Return [X, Y] of the center of cell containing provided text 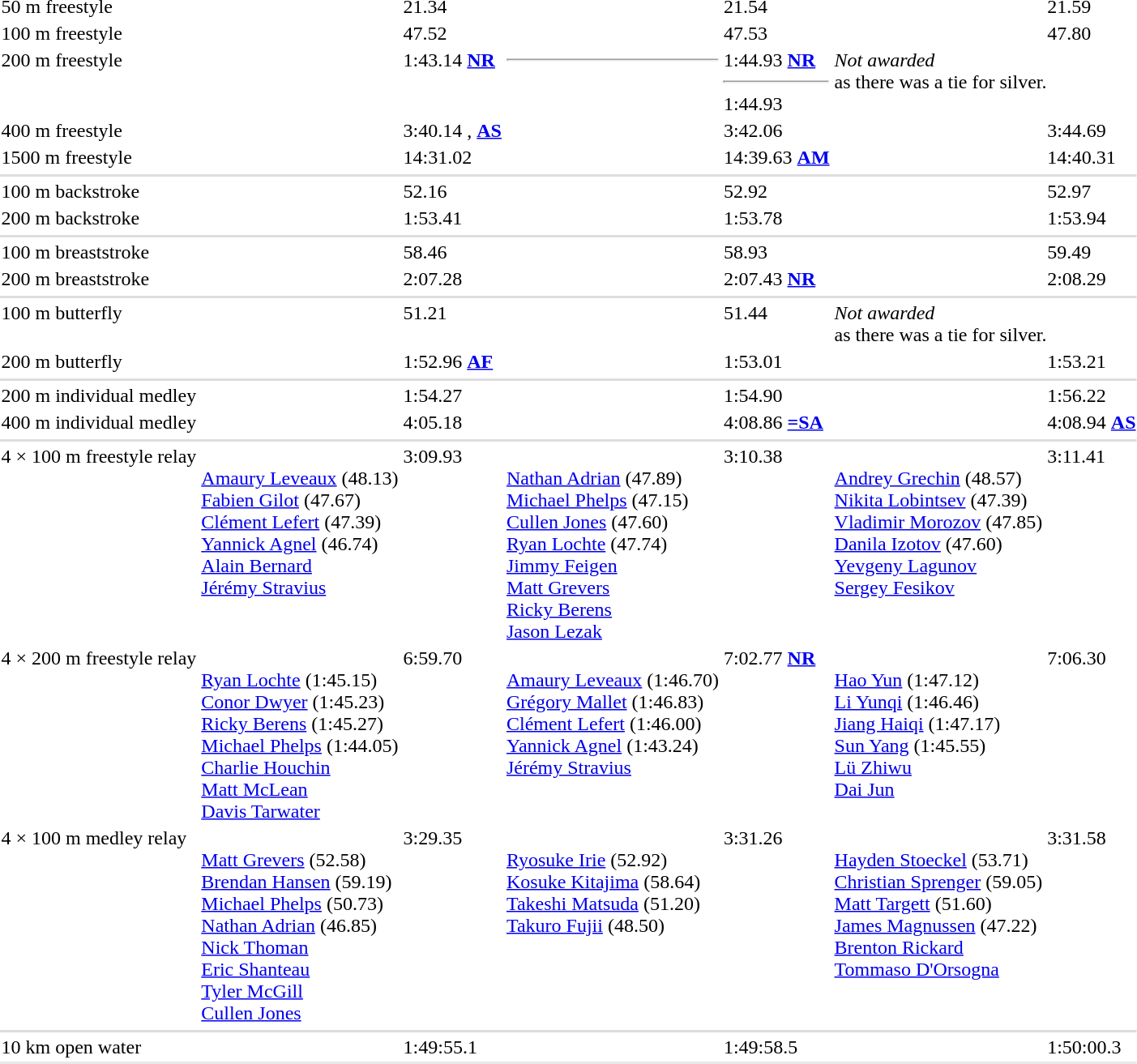
Ryosuke Irie (52.92)Kosuke Kitajima (58.64)Takeshi Matsuda (51.20)Takuro Fujii (48.50) [613, 925]
3:31.58 [1092, 925]
1:56.22 [1092, 395]
3:44.69 [1092, 130]
100 m butterfly [99, 324]
52.97 [1092, 191]
3:29.35 [452, 925]
2:08.29 [1092, 279]
1:52.96 AF [452, 361]
1:53.01 [776, 361]
14:40.31 [1092, 157]
3:31.26 [776, 925]
3:42.06 [776, 130]
4 × 100 m medley relay [99, 925]
1:53.41 [452, 218]
1:54.27 [452, 395]
Hao Yun (1:47.12)Li Yunqi (1:46.46)Jiang Haiqi (1:47.17)Sun Yang (1:45.55)Lü ZhiwuDai Jun [938, 734]
3:11.41 [1092, 544]
1500 m freestyle [99, 157]
Nathan Adrian (47.89)Michael Phelps (47.15)Cullen Jones (47.60)Ryan Lochte (47.74)Jimmy FeigenMatt GreversRicky BerensJason Lezak [613, 544]
Amaury Leveaux (1:46.70)Grégory Mallet (1:46.83)Clément Lefert (1:46.00)Yannick Agnel (1:43.24)Jérémy Stravius [613, 734]
58.46 [452, 252]
100 m freestyle [99, 33]
4 × 100 m freestyle relay [99, 544]
2:07.28 [452, 279]
52.92 [776, 191]
1:53.94 [1092, 218]
51.21 [452, 324]
1:53.78 [776, 218]
Andrey Grechin (48.57)Nikita Lobintsev (47.39)Vladimir Morozov (47.85)Danila Izotov (47.60)Yevgeny LagunovSergey Fesikov [938, 544]
14:39.63 AM [776, 157]
14:31.02 [452, 157]
1:49:58.5 [776, 1047]
10 km open water [99, 1047]
1:44.93 NR 1:44.93 [776, 82]
400 m freestyle [99, 130]
3:40.14 , AS [452, 130]
200 m butterfly [99, 361]
400 m individual medley [99, 422]
100 m breaststroke [99, 252]
7:06.30 [1092, 734]
7:02.77 NR [776, 734]
1:50:00.3 [1092, 1047]
3:10.38 [776, 544]
Ryan Lochte (1:45.15)Conor Dwyer (1:45.23)Ricky Berens (1:45.27)Michael Phelps (1:44.05)Charlie HouchinMatt McLeanDavis Tarwater [300, 734]
4:08.94 AS [1092, 422]
6:59.70 [452, 734]
47.80 [1092, 33]
3:09.93 [452, 544]
1:53.21 [1092, 361]
200 m backstroke [99, 218]
Amaury Leveaux (48.13)Fabien Gilot (47.67)Clément Lefert (47.39)Yannick Agnel (46.74)Alain BernardJérémy Stravius [300, 544]
1:43.14 NR [452, 82]
200 m individual medley [99, 395]
4 × 200 m freestyle relay [99, 734]
47.52 [452, 33]
59.49 [1092, 252]
2:07.43 NR [776, 279]
200 m freestyle [99, 82]
4:08.86 =SA [776, 422]
Hayden Stoeckel (53.71)Christian Sprenger (59.05)Matt Targett (51.60)James Magnussen (47.22)Brenton RickardTommaso D'Orsogna [938, 925]
58.93 [776, 252]
51.44 [776, 324]
47.53 [776, 33]
52.16 [452, 191]
1:54.90 [776, 395]
4:05.18 [452, 422]
100 m backstroke [99, 191]
1:49:55.1 [452, 1047]
Matt Grevers (52.58)Brendan Hansen (59.19)Michael Phelps (50.73)Nathan Adrian (46.85)Nick ThomanEric ShanteauTyler McGillCullen Jones [300, 925]
200 m breaststroke [99, 279]
